Provide the [X, Y] coordinate of the cell's center where the given text is located.  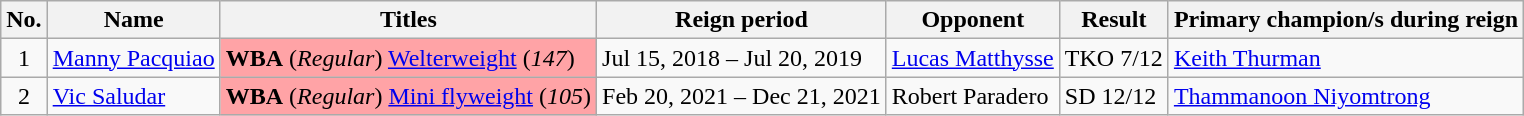
Robert Paradero [972, 96]
Keith Thurman [1346, 58]
WBA (Regular) Mini flyweight (105) [408, 96]
Jul 15, 2018 – Jul 20, 2019 [742, 58]
Vic Saludar [134, 96]
Opponent [972, 20]
Thammanoon Niyomtrong [1346, 96]
1 [24, 58]
SD 12/12 [1114, 96]
WBA (Regular) Welterweight (147) [408, 58]
Result [1114, 20]
Name [134, 20]
Titles [408, 20]
Feb 20, 2021 – Dec 21, 2021 [742, 96]
2 [24, 96]
TKO 7/12 [1114, 58]
Reign period [742, 20]
Manny Pacquiao [134, 58]
No. [24, 20]
Primary champion/s during reign [1346, 20]
Lucas Matthysse [972, 58]
